Capture the cell that displays the provided text and extract its (X, Y) central coordinate. 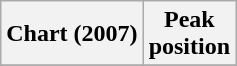
Peakposition (189, 34)
Chart (2007) (72, 34)
